Determine the [X, Y] coordinate at the center of the cell enclosing the given text.  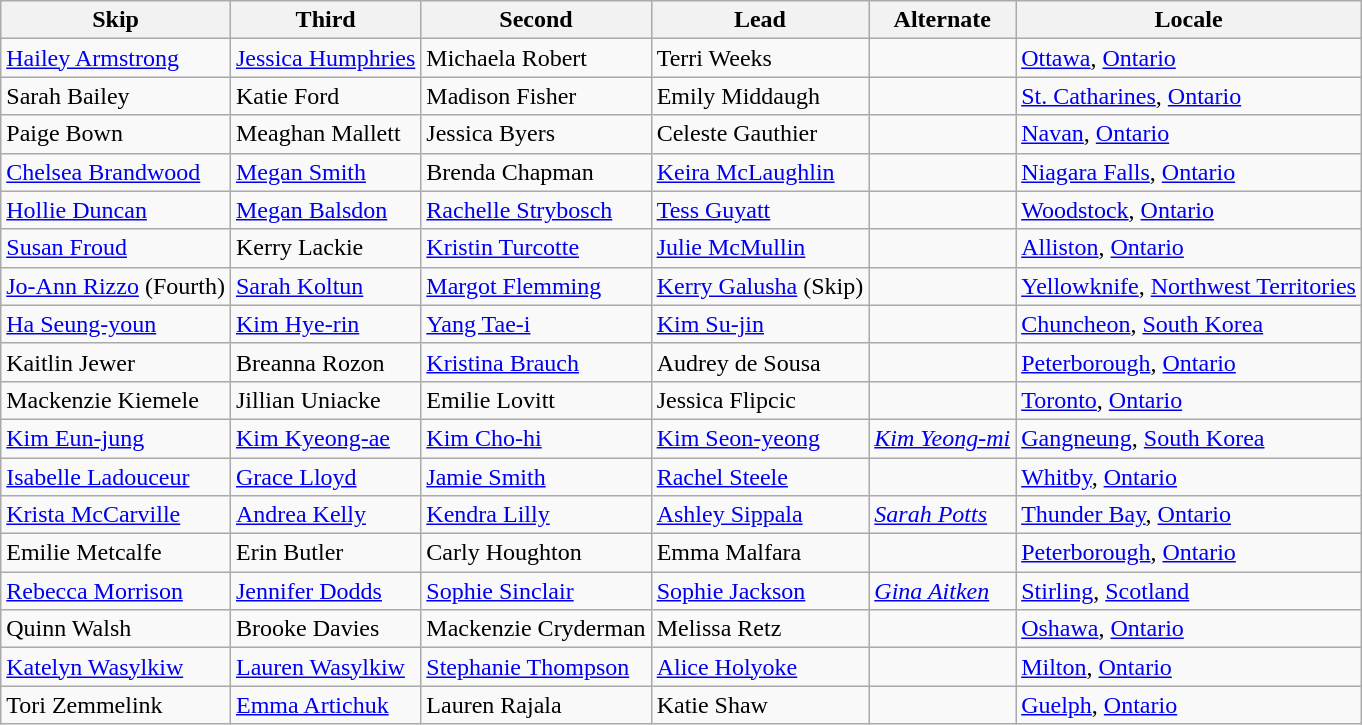
Isabelle Ladouceur [116, 477]
Kim Kyeong-ae [325, 438]
Jessica Flipcic [760, 400]
Kim Eun-jung [116, 438]
Jillian Uniacke [325, 400]
Alternate [942, 20]
Gangneung, South Korea [1189, 438]
Lead [760, 20]
Kim Su-jin [760, 324]
Emma Malfara [760, 553]
Emma Artichuk [325, 705]
Sarah Potts [942, 515]
Stirling, Scotland [1189, 591]
Guelph, Ontario [1189, 705]
Celeste Gauthier [760, 134]
Emilie Lovitt [536, 400]
Alliston, Ontario [1189, 248]
Kerry Lackie [325, 248]
Ha Seung-youn [116, 324]
Brenda Chapman [536, 172]
Jennifer Dodds [325, 591]
Krista McCarville [116, 515]
Kim Seon-yeong [760, 438]
Tori Zemmelink [116, 705]
Milton, Ontario [1189, 667]
Lauren Rajala [536, 705]
Audrey de Sousa [760, 362]
Stephanie Thompson [536, 667]
Jessica Byers [536, 134]
Skip [116, 20]
Rachel Steele [760, 477]
Julie McMullin [760, 248]
Kim Hye-rin [325, 324]
Gina Aitken [942, 591]
Rebecca Morrison [116, 591]
Megan Smith [325, 172]
Carly Houghton [536, 553]
Kaitlin Jewer [116, 362]
Toronto, Ontario [1189, 400]
Navan, Ontario [1189, 134]
Tess Guyatt [760, 210]
Emily Middaugh [760, 96]
Margot Flemming [536, 286]
Terri Weeks [760, 58]
Locale [1189, 20]
Niagara Falls, Ontario [1189, 172]
Woodstock, Ontario [1189, 210]
Brooke Davies [325, 629]
Emilie Metcalfe [116, 553]
Sophie Sinclair [536, 591]
Keira McLaughlin [760, 172]
Melissa Retz [760, 629]
Mackenzie Cryderman [536, 629]
Third [325, 20]
Hailey Armstrong [116, 58]
Kim Yeong-mi [942, 438]
Jessica Humphries [325, 58]
Susan Froud [116, 248]
Mackenzie Kiemele [116, 400]
Chuncheon, South Korea [1189, 324]
Paige Bown [116, 134]
Katie Ford [325, 96]
Megan Balsdon [325, 210]
Kristin Turcotte [536, 248]
Ottawa, Ontario [1189, 58]
Sarah Koltun [325, 286]
Oshawa, Ontario [1189, 629]
Katelyn Wasylkiw [116, 667]
Kendra Lilly [536, 515]
Kristina Brauch [536, 362]
Second [536, 20]
Quinn Walsh [116, 629]
Yang Tae-i [536, 324]
Sarah Bailey [116, 96]
Kim Cho-hi [536, 438]
Jamie Smith [536, 477]
Breanna Rozon [325, 362]
Madison Fisher [536, 96]
Erin Butler [325, 553]
Ashley Sippala [760, 515]
Rachelle Strybosch [536, 210]
Hollie Duncan [116, 210]
Yellowknife, Northwest Territories [1189, 286]
Grace Lloyd [325, 477]
Michaela Robert [536, 58]
St. Catharines, Ontario [1189, 96]
Thunder Bay, Ontario [1189, 515]
Katie Shaw [760, 705]
Whitby, Ontario [1189, 477]
Andrea Kelly [325, 515]
Meaghan Mallett [325, 134]
Chelsea Brandwood [116, 172]
Lauren Wasylkiw [325, 667]
Sophie Jackson [760, 591]
Alice Holyoke [760, 667]
Jo-Ann Rizzo (Fourth) [116, 286]
Kerry Galusha (Skip) [760, 286]
